Capture the cell that displays the provided text and extract its (X, Y) central coordinate. 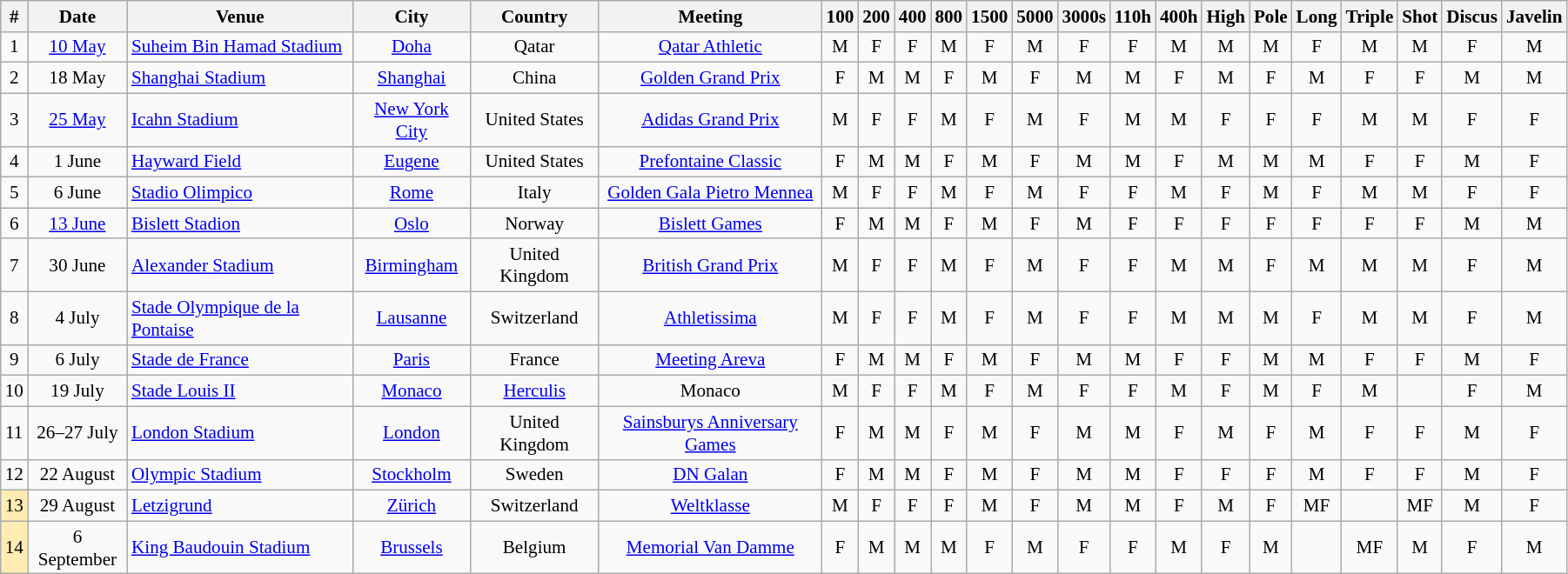
Rome (411, 193)
10 (14, 391)
Country (534, 16)
Discus (1472, 16)
19 July (77, 391)
Meeting (710, 16)
Sainsburys Anniversary Games (710, 433)
Stockholm (411, 475)
Weltklasse (710, 506)
13 (14, 506)
Norway (534, 223)
Herculis (534, 391)
800 (949, 16)
22 August (77, 475)
Athletissima (710, 318)
Prefontaine Classic (710, 162)
King Baudouin Stadium (240, 548)
5 (14, 193)
China (534, 78)
Golden Gala Pietro Mennea (710, 193)
Lausanne (411, 318)
Bislett Stadion (240, 223)
Paris (411, 360)
26–27 July (77, 433)
Italy (534, 193)
29 August (77, 506)
Stadio Olimpico (240, 193)
5000 (1035, 16)
1 June (77, 162)
13 June (77, 223)
Pole (1270, 16)
Birmingham (411, 264)
# (14, 16)
Letzigrund (240, 506)
British Grand Prix (710, 264)
New York City (411, 120)
30 June (77, 264)
Belgium (534, 548)
London (411, 433)
Stade Olympique de la Pontaise (240, 318)
400h (1178, 16)
Oslo (411, 223)
Zürich (411, 506)
7 (14, 264)
12 (14, 475)
Shanghai Stadium (240, 78)
400 (913, 16)
High (1225, 16)
10 May (77, 47)
6 July (77, 360)
3 (14, 120)
3000s (1083, 16)
Bislett Games (710, 223)
City (411, 16)
Alexander Stadium (240, 264)
Sweden (534, 475)
1500 (989, 16)
Meeting Areva (710, 360)
Memorial Van Damme (710, 548)
6 June (77, 193)
Stade de France (240, 360)
11 (14, 433)
Eugene (411, 162)
14 (14, 548)
2 (14, 78)
Icahn Stadium (240, 120)
8 (14, 318)
Shot (1420, 16)
Hayward Field (240, 162)
Adidas Grand Prix (710, 120)
100 (841, 16)
110h (1133, 16)
Qatar (534, 47)
1 (14, 47)
Shanghai (411, 78)
Golden Grand Prix (710, 78)
Olympic Stadium (240, 475)
Qatar Athletic (710, 47)
200 (876, 16)
4 (14, 162)
Long (1317, 16)
France (534, 360)
Doha (411, 47)
Javelin (1535, 16)
18 May (77, 78)
Date (77, 16)
Triple (1370, 16)
Venue (240, 16)
DN Galan (710, 475)
Brussels (411, 548)
Stade Louis II (240, 391)
6 September (77, 548)
25 May (77, 120)
9 (14, 360)
Suheim Bin Hamad Stadium (240, 47)
4 July (77, 318)
6 (14, 223)
London Stadium (240, 433)
